Extract the (X, Y) coordinate from the center of the cell holding the provided text.  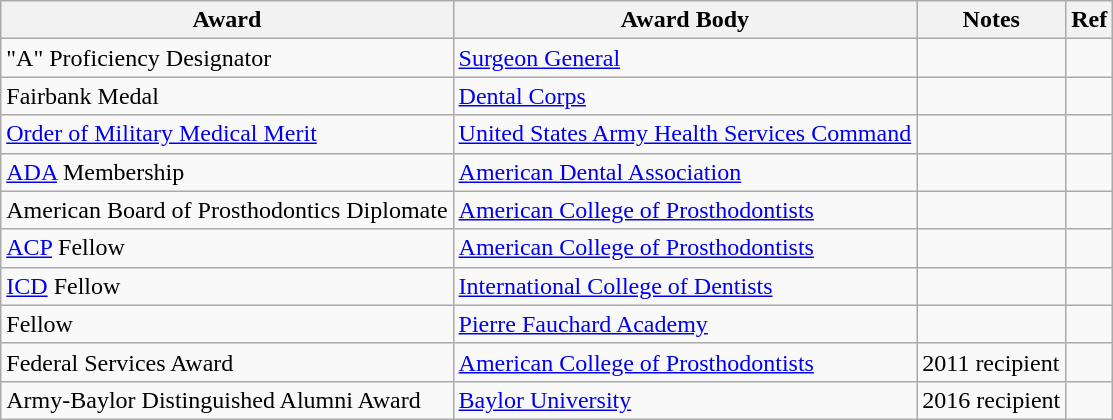
American Dental Association (685, 172)
ACP Fellow (227, 248)
Baylor University (685, 400)
International College of Dentists (685, 286)
Surgeon General (685, 58)
Federal Services Award (227, 362)
Notes (992, 20)
Order of Military Medical Merit (227, 134)
2011 recipient (992, 362)
Dental Corps (685, 96)
Award (227, 20)
Fellow (227, 324)
"A" Proficiency Designator (227, 58)
ADA Membership (227, 172)
Army-Baylor Distinguished Alumni Award (227, 400)
American Board of Prosthodontics Diplomate (227, 210)
2016 recipient (992, 400)
United States Army Health Services Command (685, 134)
ICD Fellow (227, 286)
Ref (1090, 20)
Fairbank Medal (227, 96)
Award Body (685, 20)
Pierre Fauchard Academy (685, 324)
